From the cell containing the given text, extract its center point as (x, y) coordinate. 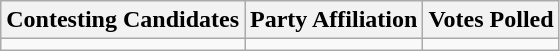
Votes Polled (491, 20)
Contesting Candidates (123, 20)
Party Affiliation (334, 20)
